Determine the (x, y) coordinate at the center of the cell enclosing the given text.  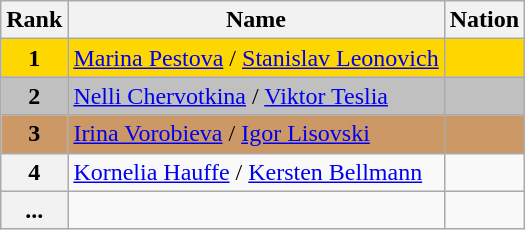
Marina Pestova / Stanislav Leonovich (256, 58)
2 (34, 96)
3 (34, 134)
... (34, 210)
Name (256, 20)
Nelli Chervotkina / Viktor Teslia (256, 96)
4 (34, 172)
Nation (484, 20)
Irina Vorobieva / Igor Lisovski (256, 134)
Rank (34, 20)
1 (34, 58)
Kornelia Hauffe / Kersten Bellmann (256, 172)
